Pinpoint the cell where the given text exists, returning its [x, y] midpoint coordinate. 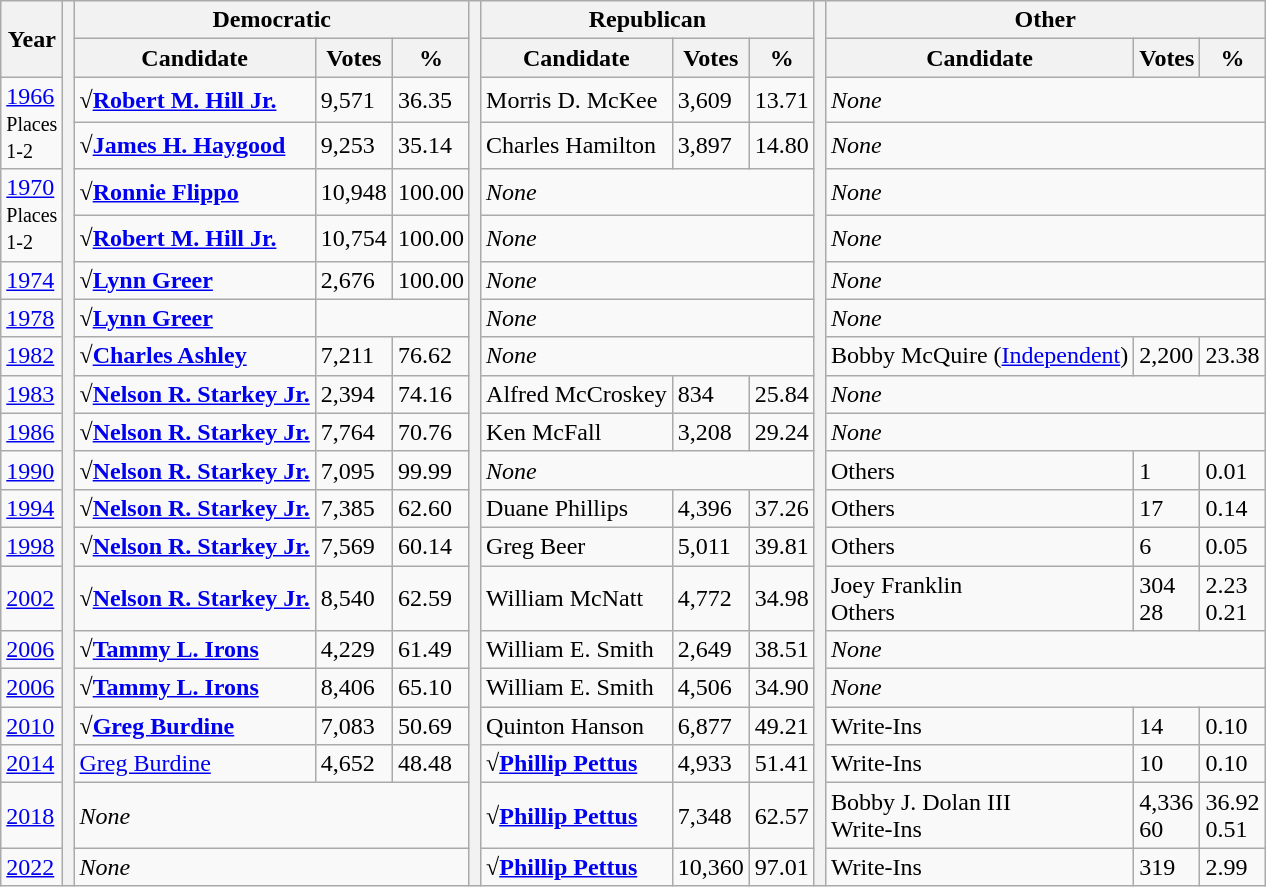
48.48 [430, 764]
14 [1167, 726]
35.14 [430, 146]
Greg Burdine [194, 764]
Bobby McQuire (Independent) [979, 356]
65.10 [430, 688]
8,540 [354, 598]
Other [1045, 20]
7,211 [354, 356]
10,754 [354, 238]
2.99 [1232, 867]
34.98 [782, 598]
23.38 [1232, 356]
7,348 [710, 816]
Alfred McCroskey [577, 394]
Ken McFall [577, 432]
7,083 [354, 726]
1966Places1-2 [32, 123]
3,609 [710, 100]
51.41 [782, 764]
2.230.21 [1232, 598]
10,948 [354, 192]
1990 [32, 470]
1994 [32, 508]
2002 [32, 598]
37.26 [782, 508]
4,33660 [1167, 816]
1982 [32, 356]
√James H. Haygood [194, 146]
17 [1167, 508]
6,877 [710, 726]
2,676 [354, 280]
William McNatt [577, 598]
39.81 [782, 546]
99.99 [430, 470]
3,208 [710, 432]
0.05 [1232, 546]
4,652 [354, 764]
61.49 [430, 650]
1 [1167, 470]
Duane Phillips [577, 508]
2010 [32, 726]
6 [1167, 546]
7,569 [354, 546]
36.920.51 [1232, 816]
97.01 [782, 867]
834 [710, 394]
10 [1167, 764]
2014 [32, 764]
1998 [32, 546]
25.84 [782, 394]
38.51 [782, 650]
0.01 [1232, 470]
5,011 [710, 546]
Joey FranklinOthers [979, 598]
2,200 [1167, 356]
36.35 [430, 100]
Bobby J. Dolan IIIWrite-Ins [979, 816]
0.14 [1232, 508]
62.57 [782, 816]
60.14 [430, 546]
70.76 [430, 432]
Year [32, 39]
1974 [32, 280]
Republican [648, 20]
Quinton Hanson [577, 726]
74.16 [430, 394]
7,764 [354, 432]
2,649 [710, 650]
4,229 [354, 650]
3,897 [710, 146]
34.90 [782, 688]
29.24 [782, 432]
2018 [32, 816]
30428 [1167, 598]
10,360 [710, 867]
13.71 [782, 100]
1970Places1-2 [32, 215]
4,933 [710, 764]
4,772 [710, 598]
319 [1167, 867]
1978 [32, 318]
14.80 [782, 146]
76.62 [430, 356]
Democratic [272, 20]
4,506 [710, 688]
2,394 [354, 394]
7,095 [354, 470]
√Charles Ashley [194, 356]
49.21 [782, 726]
9,571 [354, 100]
62.59 [430, 598]
50.69 [430, 726]
1986 [32, 432]
62.60 [430, 508]
1983 [32, 394]
9,253 [354, 146]
8,406 [354, 688]
2022 [32, 867]
√Ronnie Flippo [194, 192]
7,385 [354, 508]
Charles Hamilton [577, 146]
4,396 [710, 508]
Greg Beer [577, 546]
√Greg Burdine [194, 726]
Morris D. McKee [577, 100]
